From the cell containing the given text, extract its center point as (X, Y) coordinate. 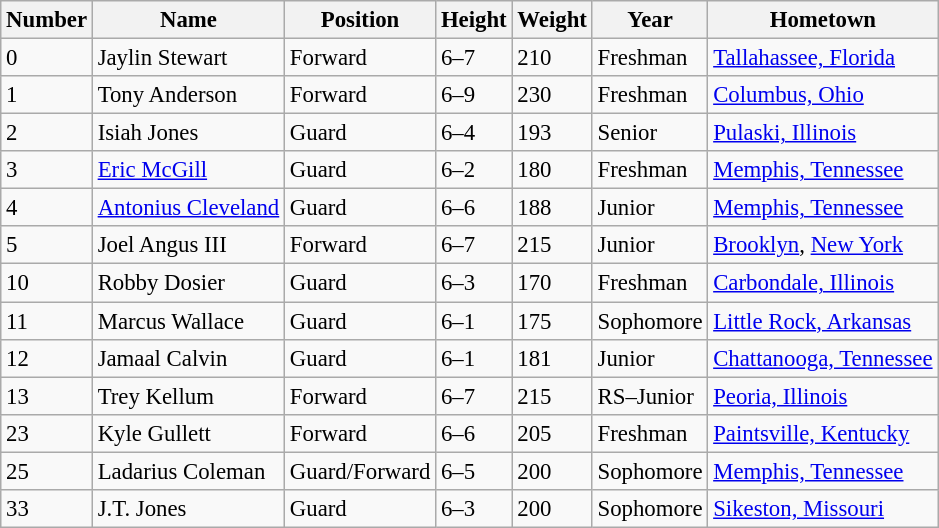
Pulaski, Illinois (823, 133)
Height (474, 20)
Eric McGill (188, 170)
Senior (650, 133)
Year (650, 20)
5 (47, 245)
2 (47, 133)
6–9 (474, 95)
13 (47, 396)
210 (552, 58)
0 (47, 58)
205 (552, 433)
170 (552, 283)
Peoria, Illinois (823, 396)
Tallahassee, Florida (823, 58)
230 (552, 95)
12 (47, 358)
23 (47, 433)
Isiah Jones (188, 133)
Robby Dosier (188, 283)
Guard/Forward (360, 471)
6–2 (474, 170)
Kyle Gullett (188, 433)
4 (47, 208)
Weight (552, 20)
Paintsville, Kentucky (823, 433)
Ladarius Coleman (188, 471)
188 (552, 208)
Joel Angus III (188, 245)
11 (47, 321)
10 (47, 283)
J.T. Jones (188, 509)
33 (47, 509)
Antonius Cleveland (188, 208)
175 (552, 321)
193 (552, 133)
Position (360, 20)
181 (552, 358)
Little Rock, Arkansas (823, 321)
Sikeston, Missouri (823, 509)
180 (552, 170)
Columbus, Ohio (823, 95)
Hometown (823, 20)
Jamaal Calvin (188, 358)
6–5 (474, 471)
Trey Kellum (188, 396)
Number (47, 20)
25 (47, 471)
Chattanooga, Tennessee (823, 358)
Carbondale, Illinois (823, 283)
RS–Junior (650, 396)
Brooklyn, New York (823, 245)
Jaylin Stewart (188, 58)
Tony Anderson (188, 95)
3 (47, 170)
Marcus Wallace (188, 321)
1 (47, 95)
Name (188, 20)
6–4 (474, 133)
